Search for the cell housing the specified text and yield its (X, Y) center coordinate. 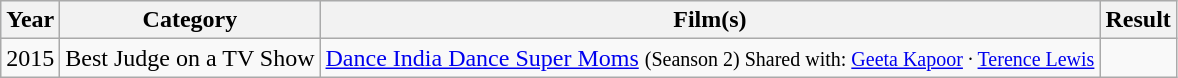
Category (190, 20)
2015 (30, 58)
Year (30, 20)
Film(s) (710, 20)
Best Judge on a TV Show (190, 58)
Dance India Dance Super Moms (Seanson 2) Shared with: Geeta Kapoor · Terence Lewis (710, 58)
Result (1138, 20)
